Output the [X, Y] coordinate of the center of the cell containing the given text.  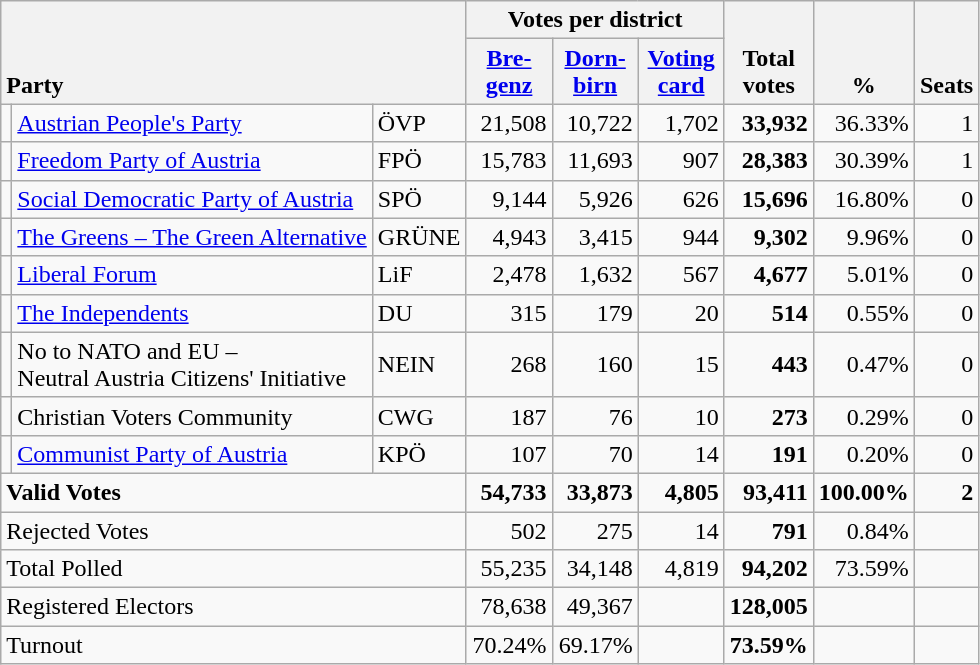
2,478 [509, 275]
0.55% [864, 313]
SPÖ [419, 199]
514 [768, 313]
Communist Party of Austria [192, 454]
LiF [419, 275]
626 [681, 199]
54,733 [509, 492]
100.00% [864, 492]
275 [595, 531]
34,148 [595, 569]
179 [595, 313]
5.01% [864, 275]
443 [768, 364]
4,677 [768, 275]
KPÖ [419, 454]
28,383 [768, 161]
33,873 [595, 492]
94,202 [768, 569]
ÖVP [419, 123]
5,926 [595, 199]
944 [681, 237]
Dorn-birn [595, 72]
Votingcard [681, 72]
DU [419, 313]
Votes per district [595, 20]
273 [768, 416]
NEIN [419, 364]
907 [681, 161]
20 [681, 313]
10 [681, 416]
128,005 [768, 607]
Party [234, 52]
FPÖ [419, 161]
107 [509, 454]
9.96% [864, 237]
93,411 [768, 492]
9,144 [509, 199]
CWG [419, 416]
15,696 [768, 199]
15,783 [509, 161]
268 [509, 364]
160 [595, 364]
The Independents [192, 313]
Bre-genz [509, 72]
Austrian People's Party [192, 123]
15 [681, 364]
Social Democratic Party of Austria [192, 199]
Liberal Forum [192, 275]
Rejected Votes [234, 531]
187 [509, 416]
1,702 [681, 123]
69.17% [595, 645]
Valid Votes [234, 492]
Turnout [234, 645]
3,415 [595, 237]
Totalvotes [768, 52]
9,302 [768, 237]
78,638 [509, 607]
315 [509, 313]
502 [509, 531]
0.47% [864, 364]
4,819 [681, 569]
No to NATO and EU –Neutral Austria Citizens' Initiative [192, 364]
70.24% [509, 645]
11,693 [595, 161]
1,632 [595, 275]
70 [595, 454]
Freedom Party of Austria [192, 161]
Total Polled [234, 569]
0.20% [864, 454]
76 [595, 416]
0.29% [864, 416]
4,805 [681, 492]
55,235 [509, 569]
191 [768, 454]
2 [946, 492]
791 [768, 531]
33,932 [768, 123]
0.84% [864, 531]
36.33% [864, 123]
10,722 [595, 123]
% [864, 52]
49,367 [595, 607]
4,943 [509, 237]
30.39% [864, 161]
Registered Electors [234, 607]
Christian Voters Community [192, 416]
21,508 [509, 123]
The Greens – The Green Alternative [192, 237]
16.80% [864, 199]
GRÜNE [419, 237]
Seats [946, 52]
567 [681, 275]
